Identify which cell holds the provided text, then report its [x, y] central coordinate. 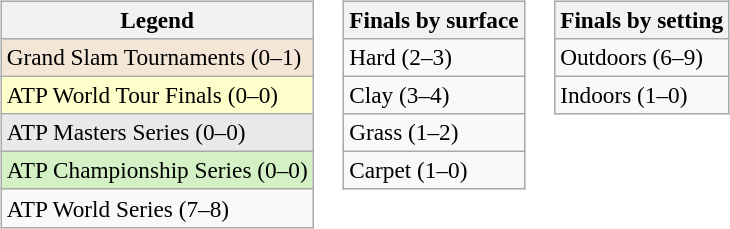
Hard (2–3) [434, 57]
Outdoors (6–9) [642, 57]
Legend [157, 20]
Finals by setting [642, 20]
ATP World Series (7–8) [157, 208]
Grand Slam Tournaments (0–1) [157, 57]
Indoors (1–0) [642, 95]
ATP Masters Series (0–0) [157, 133]
Clay (3–4) [434, 95]
ATP World Tour Finals (0–0) [157, 95]
ATP Championship Series (0–0) [157, 171]
Grass (1–2) [434, 133]
Finals by surface [434, 20]
Carpet (1–0) [434, 171]
